Scan for the cell matching the given text and deliver its (X, Y) coordinate at center. 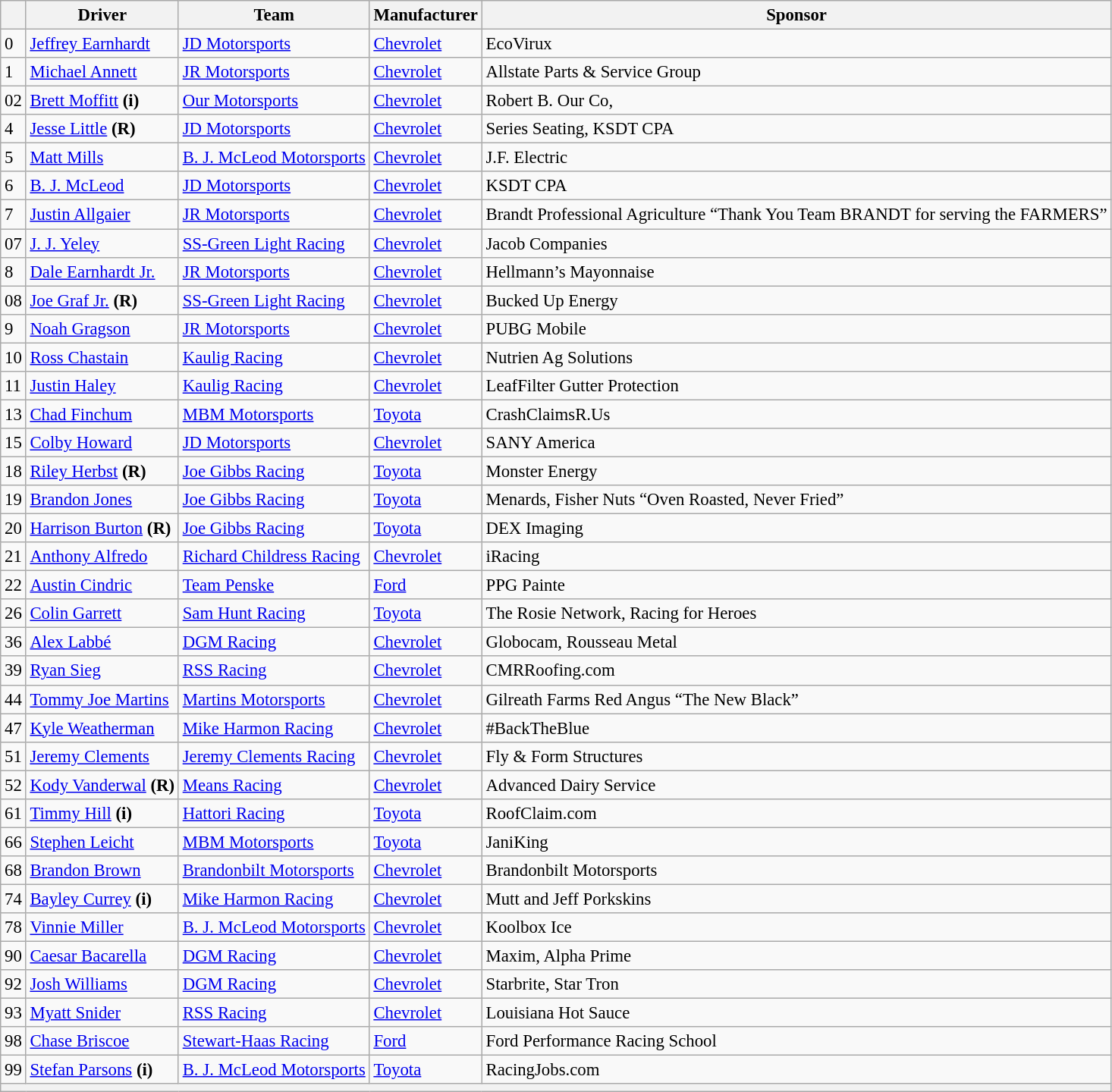
Team Penske (274, 585)
07 (14, 243)
Brett Moffitt (i) (102, 101)
Tommy Joe Martins (102, 699)
Nutrien Ag Solutions (796, 357)
Josh Williams (102, 984)
7 (14, 215)
Louisiana Hot Sauce (796, 1013)
Ryan Sieg (102, 671)
44 (14, 699)
Joe Graf Jr. (R) (102, 300)
Globocam, Rousseau Metal (796, 642)
66 (14, 842)
Jeremy Clements (102, 756)
10 (14, 357)
Fly & Form Structures (796, 756)
Maxim, Alpha Prime (796, 956)
02 (14, 101)
Alex Labbé (102, 642)
SANY America (796, 443)
Martins Motorsports (274, 699)
Michael Annett (102, 72)
Advanced Dairy Service (796, 785)
0 (14, 44)
26 (14, 613)
DEX Imaging (796, 529)
90 (14, 956)
Riley Herbst (R) (102, 471)
15 (14, 443)
Driver (102, 15)
19 (14, 500)
PUBG Mobile (796, 328)
93 (14, 1013)
52 (14, 785)
22 (14, 585)
36 (14, 642)
B. J. McLeod (102, 186)
11 (14, 386)
JaniKing (796, 842)
Brandon Jones (102, 500)
Team (274, 15)
The Rosie Network, Racing for Heroes (796, 613)
Starbrite, Star Tron (796, 984)
EcoVirux (796, 44)
Timmy Hill (i) (102, 814)
Vinnie Miller (102, 927)
6 (14, 186)
Koolbox Ice (796, 927)
Stephen Leicht (102, 842)
Ford Performance Racing School (796, 1041)
Bucked Up Energy (796, 300)
Allstate Parts & Service Group (796, 72)
CMRRoofing.com (796, 671)
Brandon Brown (102, 871)
J.F. Electric (796, 158)
1 (14, 72)
Richard Childress Racing (274, 557)
Anthony Alfredo (102, 557)
Robert B. Our Co, (796, 101)
Matt Mills (102, 158)
Gilreath Farms Red Angus “The New Black” (796, 699)
Kyle Weatherman (102, 728)
Jeremy Clements Racing (274, 756)
Colby Howard (102, 443)
Austin Cindric (102, 585)
78 (14, 927)
98 (14, 1041)
92 (14, 984)
PPG Painte (796, 585)
Myatt Snider (102, 1013)
Hellmann’s Mayonnaise (796, 271)
Jacob Companies (796, 243)
8 (14, 271)
Series Seating, KSDT CPA (796, 129)
Sam Hunt Racing (274, 613)
61 (14, 814)
20 (14, 529)
Jesse Little (R) (102, 129)
RoofClaim.com (796, 814)
Mutt and Jeff Porkskins (796, 899)
Our Motorsports (274, 101)
51 (14, 756)
Jeffrey Earnhardt (102, 44)
Hattori Racing (274, 814)
18 (14, 471)
Ross Chastain (102, 357)
4 (14, 129)
CrashClaimsR.Us (796, 414)
Manufacturer (426, 15)
Caesar Bacarella (102, 956)
Noah Gragson (102, 328)
KSDT CPA (796, 186)
Dale Earnhardt Jr. (102, 271)
Bayley Currey (i) (102, 899)
Stefan Parsons (i) (102, 1070)
08 (14, 300)
47 (14, 728)
21 (14, 557)
LeafFilter Gutter Protection (796, 386)
Brandt Professional Agriculture “Thank You Team BRANDT for serving the FARMERS” (796, 215)
9 (14, 328)
Justin Haley (102, 386)
Means Racing (274, 785)
Menards, Fisher Nuts “Oven Roasted, Never Fried” (796, 500)
Sponsor (796, 15)
5 (14, 158)
J. J. Yeley (102, 243)
Justin Allgaier (102, 215)
Harrison Burton (R) (102, 529)
Chad Finchum (102, 414)
13 (14, 414)
68 (14, 871)
Chase Briscoe (102, 1041)
Kody Vanderwal (R) (102, 785)
Monster Energy (796, 471)
99 (14, 1070)
iRacing (796, 557)
RacingJobs.com (796, 1070)
Colin Garrett (102, 613)
39 (14, 671)
74 (14, 899)
Stewart-Haas Racing (274, 1041)
#BackTheBlue (796, 728)
